Extract the (x, y) coordinate from the center of the cell holding the provided text.  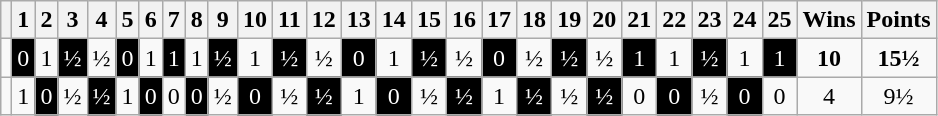
18 (534, 20)
17 (500, 20)
14 (394, 20)
22 (674, 20)
11 (289, 20)
12 (324, 20)
6 (150, 20)
19 (570, 20)
9½ (898, 96)
25 (780, 20)
16 (464, 20)
8 (196, 20)
2 (46, 20)
23 (710, 20)
15½ (898, 58)
5 (128, 20)
9 (222, 20)
24 (744, 20)
15 (428, 20)
Points (898, 20)
13 (358, 20)
21 (640, 20)
Wins (829, 20)
3 (72, 20)
7 (174, 20)
20 (604, 20)
